Determine the [x, y] coordinate at the center of the cell enclosing the given text.  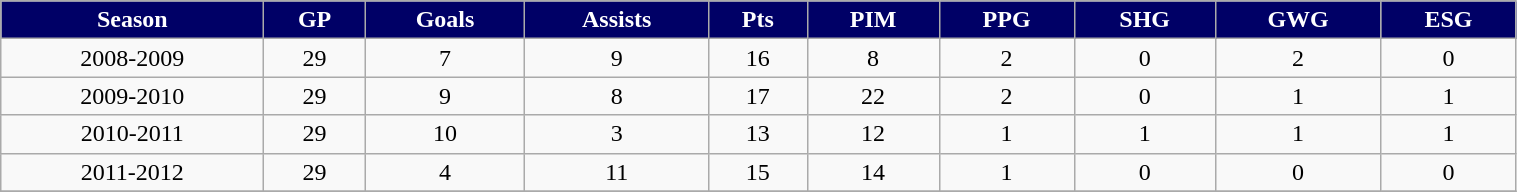
GWG [1298, 20]
2008-2009 [132, 58]
3 [617, 134]
Pts [758, 20]
2010-2011 [132, 134]
PIM [873, 20]
15 [758, 172]
7 [444, 58]
Goals [444, 20]
2009-2010 [132, 96]
4 [444, 172]
PPG [1006, 20]
10 [444, 134]
12 [873, 134]
22 [873, 96]
14 [873, 172]
Season [132, 20]
16 [758, 58]
13 [758, 134]
Assists [617, 20]
11 [617, 172]
GP [314, 20]
2011-2012 [132, 172]
17 [758, 96]
ESG [1448, 20]
SHG [1144, 20]
